Capture the cell that displays the provided text and extract its [x, y] central coordinate. 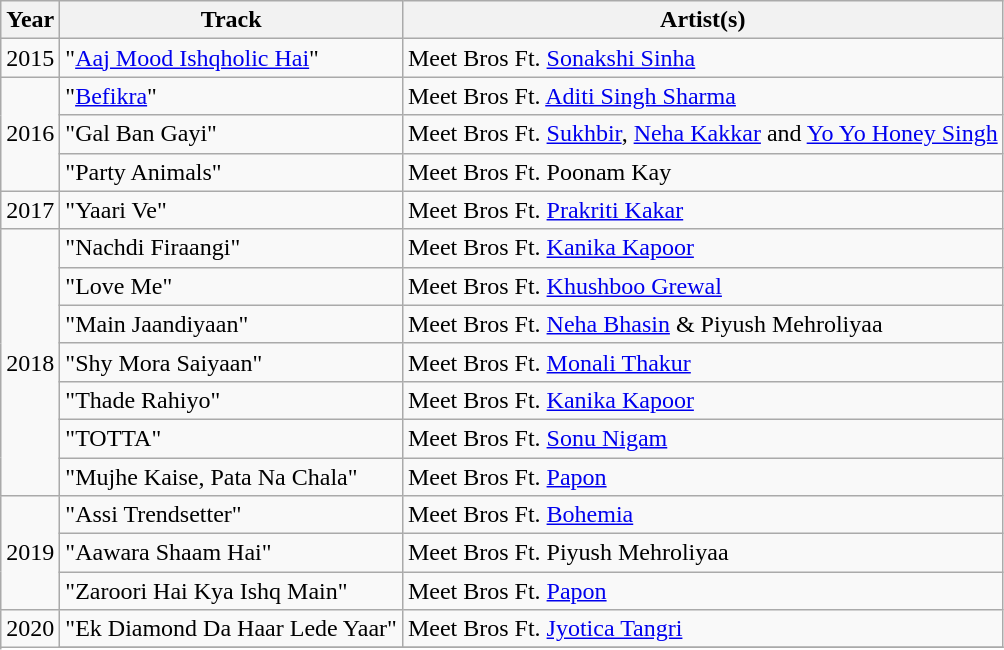
"Ek Diamond Da Haar Lede Yaar" [232, 629]
Meet Bros Ft. Monali Thakur [702, 362]
Meet Bros Ft. Sonakshi Sinha [702, 58]
2019 [30, 553]
"Party Animals" [232, 172]
"Shy Mora Saiyaan" [232, 362]
2020 [30, 629]
Meet Bros Ft. Jyotica Tangri [702, 629]
2018 [30, 362]
Meet Bros Ft. Sukhbir, Neha Kakkar and Yo Yo Honey Singh [702, 134]
2016 [30, 134]
"Befikra" [232, 96]
"Yaari Ve" [232, 210]
"Thade Rahiyo" [232, 400]
"Gal Ban Gayi" [232, 134]
"Zaroori Hai Kya Ishq Main" [232, 591]
Meet Bros Ft. Piyush Mehroliyaa [702, 553]
"Assi Trendsetter" [232, 515]
"Mujhe Kaise, Pata Na Chala" [232, 477]
Track [232, 20]
Meet Bros Ft. Khushboo Grewal [702, 286]
2017 [30, 210]
"Main Jaandiyaan" [232, 324]
Meet Bros Ft. Bohemia [702, 515]
Artist(s) [702, 20]
"Nachdi Firaangi" [232, 248]
"Aaj Mood Ishqholic Hai" [232, 58]
"Aawara Shaam Hai" [232, 553]
"Love Me" [232, 286]
Meet Bros Ft. Poonam Kay [702, 172]
2015 [30, 58]
"TOTTA" [232, 438]
Year [30, 20]
Meet Bros Ft. Sonu Nigam [702, 438]
Meet Bros Ft. Prakriti Kakar [702, 210]
Meet Bros Ft. Neha Bhasin & Piyush Mehroliyaa [702, 324]
Meet Bros Ft. Aditi Singh Sharma [702, 96]
